For the text-containing cell, return its midpoint in [X, Y] coordinate format. 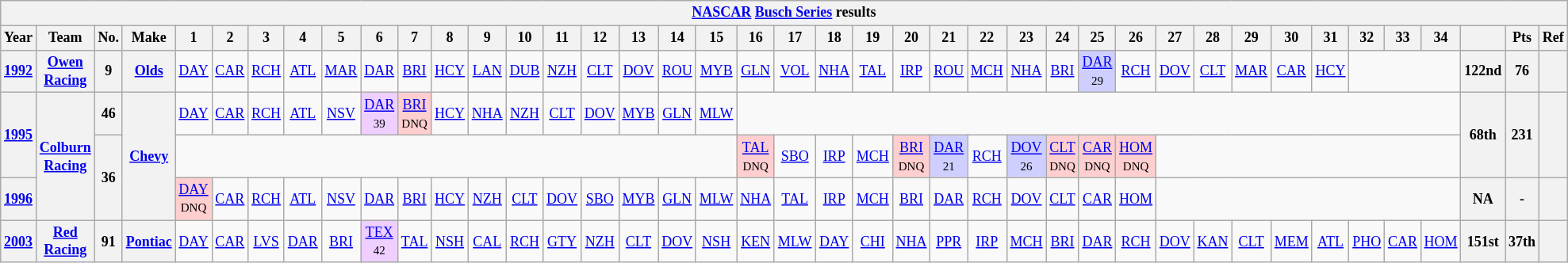
31 [1331, 38]
12 [600, 38]
5 [341, 38]
91 [108, 242]
KAN [1213, 242]
1996 [19, 199]
Chevy [149, 157]
32 [1367, 38]
DAR29 [1098, 71]
122nd [1483, 71]
26 [1136, 38]
PHO [1367, 242]
Red Racing [65, 242]
3 [266, 38]
17 [795, 38]
4 [303, 38]
22 [987, 38]
1992 [19, 71]
76 [1523, 71]
CHI [872, 242]
1995 [19, 135]
29 [1252, 38]
NA [1483, 199]
Year [19, 38]
19 [872, 38]
24 [1063, 38]
NASCAR Busch Series results [784, 13]
GTY [562, 242]
Make [149, 38]
36 [108, 177]
VOL [795, 71]
151st [1483, 242]
25 [1098, 38]
11 [562, 38]
7 [414, 38]
18 [834, 38]
DAYDNQ [194, 199]
Colburn Racing [65, 157]
15 [715, 38]
Olds [149, 71]
TALDNQ [756, 156]
HOMDNQ [1136, 156]
CLTDNQ [1063, 156]
21 [949, 38]
2 [230, 38]
DOV26 [1026, 156]
CAL [487, 242]
20 [911, 38]
PPR [949, 242]
TEX42 [379, 242]
46 [108, 114]
28 [1213, 38]
Team [65, 38]
- [1523, 199]
DAR39 [379, 114]
23 [1026, 38]
13 [638, 38]
37th [1523, 242]
8 [450, 38]
Pts [1523, 38]
DAR21 [949, 156]
Ref [1553, 38]
CARDNQ [1098, 156]
KEN [756, 242]
Owen Racing [65, 71]
231 [1523, 135]
MEM [1291, 242]
LAN [487, 71]
27 [1175, 38]
14 [677, 38]
68th [1483, 135]
Pontiac [149, 242]
33 [1403, 38]
DUB [525, 71]
2003 [19, 242]
34 [1440, 38]
16 [756, 38]
6 [379, 38]
1 [194, 38]
30 [1291, 38]
10 [525, 38]
No. [108, 38]
LVS [266, 242]
